Pinpoint the cell where the given text exists, returning its (X, Y) midpoint coordinate. 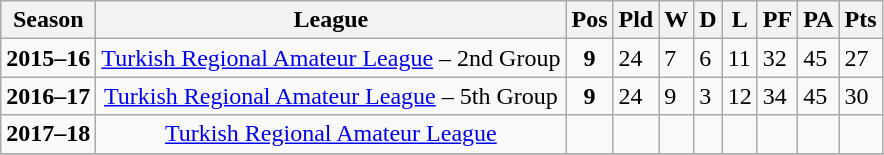
Pts (860, 20)
D (708, 20)
32 (777, 58)
6 (708, 58)
Pld (636, 20)
2016–17 (48, 96)
Turkish Regional Amateur League – 5th Group (331, 96)
3 (708, 96)
27 (860, 58)
Season (48, 20)
Turkish Regional Amateur League (331, 134)
2017–18 (48, 134)
PF (777, 20)
L (740, 20)
League (331, 20)
11 (740, 58)
30 (860, 96)
Pos (590, 20)
7 (676, 58)
2015–16 (48, 58)
12 (740, 96)
W (676, 20)
Turkish Regional Amateur League – 2nd Group (331, 58)
34 (777, 96)
PA (818, 20)
